Detect which cell encompasses the target text, then output its (X, Y) center coordinate. 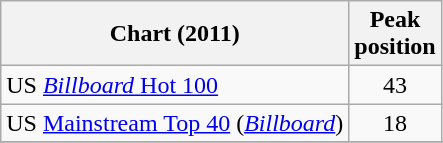
Peakposition (395, 34)
Chart (2011) (175, 34)
US Billboard Hot 100 (175, 85)
43 (395, 85)
US Mainstream Top 40 (Billboard) (175, 123)
18 (395, 123)
